Pinpoint the cell where the given text exists, returning its (x, y) midpoint coordinate. 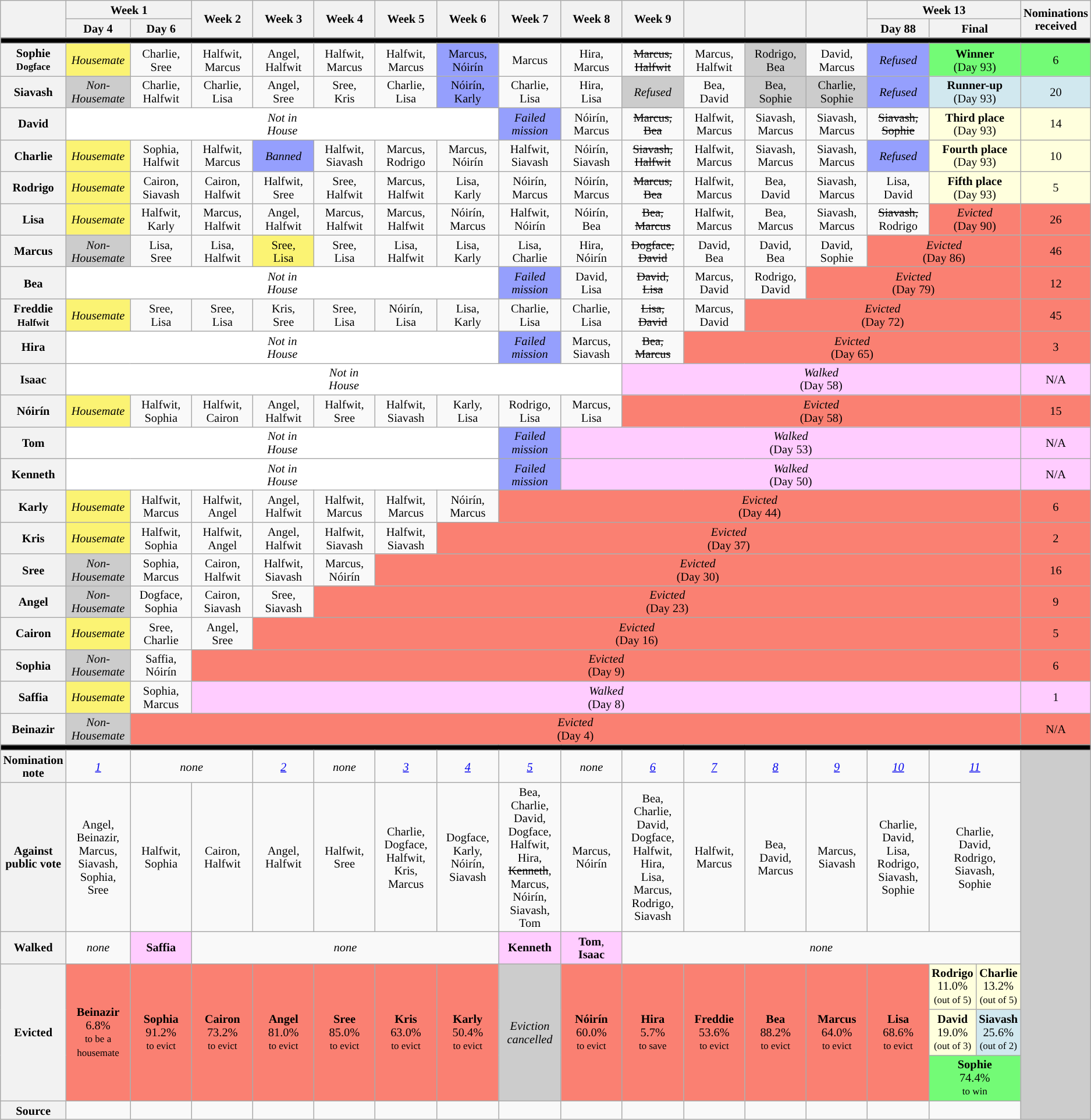
Evicted(Day 44) (760, 506)
15 (1056, 411)
Sree (34, 570)
26 (1056, 219)
Freddie53.6%to evict (715, 1032)
Hira (34, 347)
Hira,Marcus (591, 59)
Siavash,Halfwit (653, 156)
Bea,Sophie (776, 92)
Bea,David,Marcus (776, 856)
Week 1 (129, 9)
Nóirín,Karly (468, 92)
Week 3 (284, 19)
Charlie,David,Rodrigo,Siavash,Sophie (975, 856)
7 (715, 766)
Marcus,Lisa (591, 411)
Walked(Day 50) (791, 475)
Halfwit,Nóirín (529, 219)
Evicted(Day 9) (606, 666)
Tom (34, 442)
Marcus64.0%to evict (837, 1032)
Source (34, 1110)
Week 2 (222, 19)
Evicted(Day 72) (883, 315)
David19.0%(out of 3) (952, 1032)
Lisa,Charlie (529, 251)
Week 13 (944, 9)
Rodrigo,Lisa (529, 411)
Evicted(Day 86) (944, 251)
Week 9 (653, 19)
Lisa68.6%to evict (898, 1032)
Siavash,Sophie (898, 123)
Halfwit,Cairon (222, 411)
Charlie13.2%(out of 5) (998, 987)
16 (1056, 570)
Isaac (34, 379)
Fourth place(Day 93) (975, 156)
Week 8 (591, 19)
Week 6 (468, 19)
Sree,Charlie (161, 633)
Winner(Day 93) (975, 59)
Nominationnote (34, 766)
Week 4 (344, 19)
Charlie,Halfwit (161, 92)
Nominations received (1056, 19)
Sree,Siavash (284, 602)
Day 6 (161, 28)
Marcus,Rodrigo (406, 156)
Bea (34, 283)
Third place(Day 93) (975, 123)
Siavash,Rodrigo (898, 219)
12 (1056, 283)
Final (975, 28)
Sophia91.2%to evict (161, 1032)
Kris63.0%to evict (406, 1032)
Evictioncancelled (529, 1032)
Beinazir (34, 728)
Nóirín60.0%to evict (591, 1032)
Charlie,Sree (161, 59)
Karly (34, 506)
Charlie,Sophie (837, 92)
Day 88 (898, 28)
Evicted (34, 1032)
Charlie,David,Lisa,Rodrigo,Siavash,Sophie (898, 856)
Kris (34, 538)
Rodrigo,David (776, 283)
Nóirín,Siavash (591, 156)
Evicted(Day 23) (668, 602)
David (34, 123)
Fifth place(Day 93) (975, 187)
14 (1056, 123)
Nóirín,Lisa (406, 315)
Siavash25.6%(out of 2) (998, 1032)
Walked(Day 8) (606, 697)
Halfwit,Karly (161, 219)
45 (1056, 315)
Charlie (34, 156)
Sree85.0%to evict (344, 1032)
Dogface,Karly,Nóirín,Siavash (468, 856)
Cairon73.2%to evict (222, 1032)
Againstpublic vote (34, 856)
Evicted(Day 79) (914, 283)
Lisa,Sree (161, 251)
David,Marcus (837, 59)
Rodrigo11.0%(out of 5) (952, 987)
Sophia (34, 666)
Dogface,Sophia (161, 602)
Week 5 (406, 19)
Angel81.0%to evict (284, 1032)
Runner-up(Day 93) (975, 92)
Evicted(Day 37) (728, 538)
Nóirín,Bea (591, 219)
Evicted(Day 58) (822, 411)
Nóirín (34, 411)
Rodrigo (34, 187)
Lisa (34, 219)
Walked (34, 947)
Hira,Nóirín (591, 251)
Evicted(Day 90) (975, 219)
Dogface,David (653, 251)
4 (468, 766)
Bea88.2%to evict (776, 1032)
Tom,Isaac (591, 947)
11 (975, 766)
Saffia,Nóirín (161, 666)
Karly50.4%to evict (468, 1032)
Evicted(Day 16) (637, 633)
Siavash (34, 92)
Beinazir6.8%to be a housemate (98, 1032)
Sophia,Halfwit (161, 156)
Hira,Lisa (591, 92)
David,Sophie (837, 251)
Rodrigo,Bea (776, 59)
Sree,Kris (344, 92)
Bea,Charlie,David,Dogface,Halfwit,Hira,Lisa,Marcus,Rodrigo,Siavash (653, 856)
Karly,Lisa (468, 411)
Freddie Halfwit (34, 315)
Sophie Dogface (34, 59)
46 (1056, 251)
20 (1056, 92)
Charlie,Dogface,Halfwit,Kris,Marcus (406, 856)
Evicted(Day 30) (698, 570)
8 (776, 766)
Evicted(Day 65) (852, 347)
Walked(Day 58) (822, 379)
Cairon (34, 633)
Angel (34, 602)
Bea,Charlie,David,Dogface,Halfwit,Hira,Kenneth,Marcus,Nóirín,Siavash,Tom (529, 856)
Sree,Halfwit (344, 187)
Day 4 (98, 28)
Evicted(Day 4) (575, 728)
Angel,Beinazir,Marcus,Siavash,Sophia,Sree (98, 856)
Kris,Sree (284, 315)
Week 7 (529, 19)
Walked(Day 53) (791, 442)
Banned (284, 156)
Hira5.7%to save (653, 1032)
Sophie74.4%to win (975, 1078)
